Return [x, y] of the center of cell containing provided text 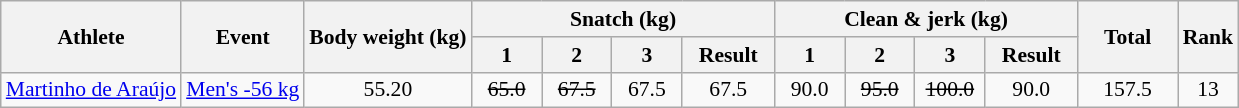
Clean & jerk (kg) [926, 19]
Rank [1208, 36]
157.5 [1128, 90]
Martinho de Araújo [91, 90]
Snatch (kg) [624, 19]
Body weight (kg) [388, 36]
95.0 [880, 90]
100.0 [950, 90]
Athlete [91, 36]
Men's -56 kg [242, 90]
13 [1208, 90]
55.20 [388, 90]
Event [242, 36]
Total [1128, 36]
65.0 [507, 90]
